Locate the cell with the specified text and output its (x, y) center coordinate. 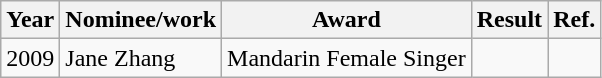
2009 (30, 58)
Year (30, 20)
Award (347, 20)
Result (509, 20)
Ref. (574, 20)
Mandarin Female Singer (347, 58)
Jane Zhang (141, 58)
Nominee/work (141, 20)
